Pinpoint the cell where the given text exists, returning its (x, y) midpoint coordinate. 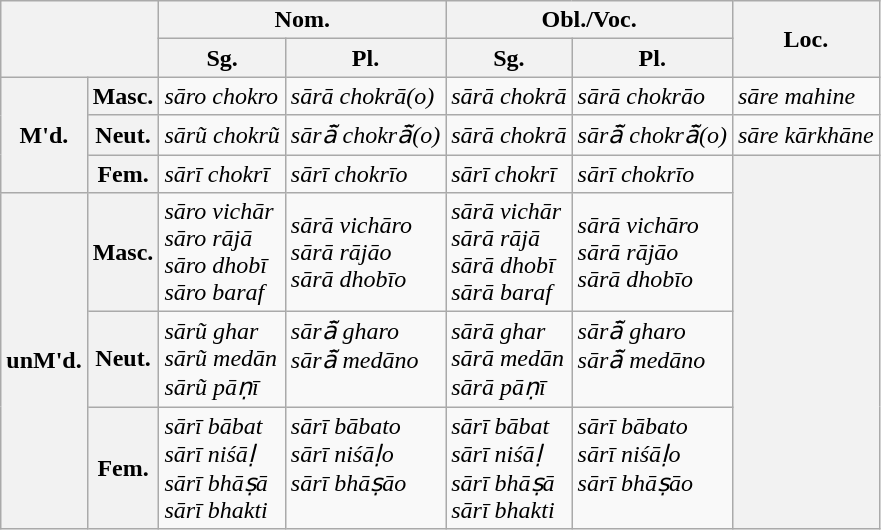
sārā vichārsārā rājāsārā dhobīsārā baraf (509, 252)
Obl./Voc. (590, 20)
sārā chokrāo (652, 96)
unM'd. (44, 361)
sārũ chokrũ (222, 135)
Loc. (806, 39)
sārũ gharsārũ medānsārũ pāṇī (222, 360)
sārā gharsārā medānsārā pāṇī (509, 360)
sāro vichārsāro rājāsāro dhobīsāro baraf (222, 252)
sāro chokro (222, 96)
sāre kārkhāne (806, 135)
sāre mahine (806, 96)
sārā chokrā(o) (365, 96)
Nom. (302, 20)
M'd. (44, 135)
